Scan for the cell matching the given text and deliver its [X, Y] coordinate at center. 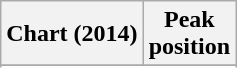
Peak position [189, 34]
Chart (2014) [72, 34]
